Detect which cell encompasses the target text, then output its [x, y] center coordinate. 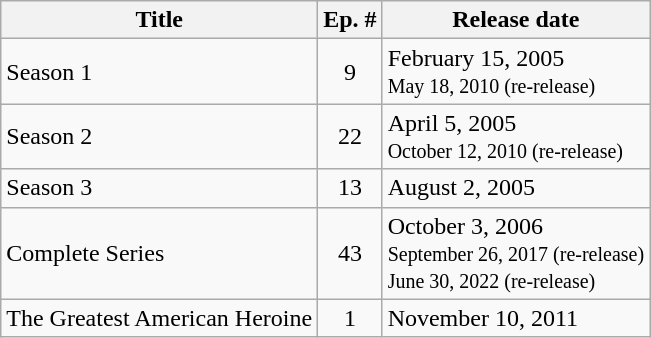
Complete Series [160, 253]
9 [350, 72]
November 10, 2011 [516, 318]
April 5, 2005October 12, 2010 (re-release) [516, 136]
13 [350, 188]
Title [160, 20]
October 3, 2006September 26, 2017 (re-release)June 30, 2022 (re-release) [516, 253]
Season 3 [160, 188]
Season 1 [160, 72]
Season 2 [160, 136]
The Greatest American Heroine [160, 318]
August 2, 2005 [516, 188]
February 15, 2005May 18, 2010 (re-release) [516, 72]
43 [350, 253]
1 [350, 318]
Ep. # [350, 20]
Release date [516, 20]
22 [350, 136]
